Extract the (X, Y) coordinate from the center of the cell holding the provided text.  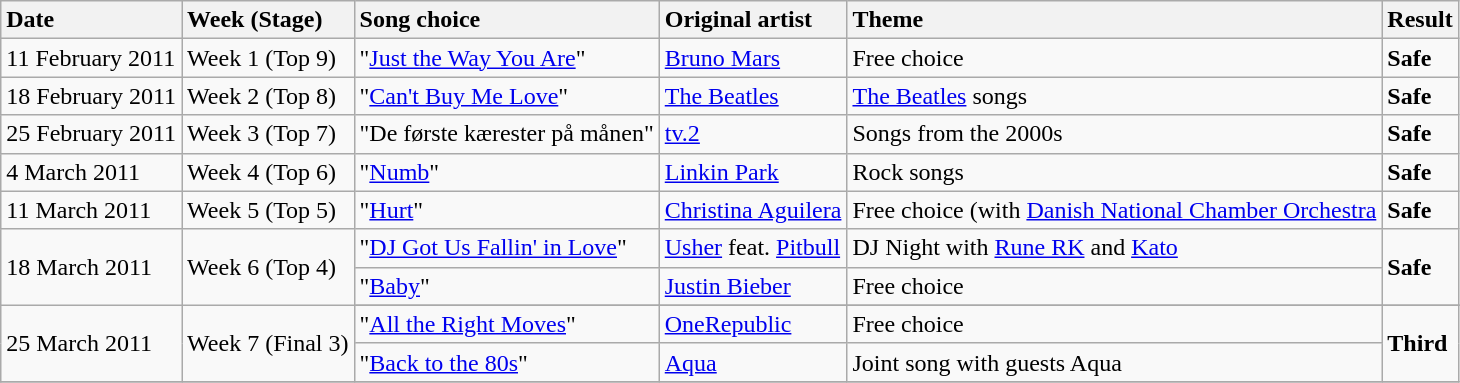
Christina Aguilera (753, 210)
The Beatles (753, 96)
"Numb" (506, 172)
Date (92, 20)
Week (Stage) (268, 20)
4 March 2011 (92, 172)
Week 2 (Top 8) (268, 96)
"Back to the 80s" (506, 362)
25 February 2011 (92, 134)
Rock songs (1114, 172)
Third (1420, 343)
Result (1420, 20)
"Hurt" (506, 210)
Week 3 (Top 7) (268, 134)
tv.2 (753, 134)
Joint song with guests Aqua (1114, 362)
"Can't Buy Me Love" (506, 96)
Linkin Park (753, 172)
Aqua (753, 362)
"Baby" (506, 286)
OneRepublic (753, 324)
Justin Bieber (753, 286)
Song choice (506, 20)
Songs from the 2000s (1114, 134)
Week 1 (Top 9) (268, 58)
Original artist (753, 20)
The Beatles songs (1114, 96)
Week 4 (Top 6) (268, 172)
"De første kærester på månen" (506, 134)
"All the Right Moves" (506, 324)
Free choice (with Danish National Chamber Orchestra (1114, 210)
18 March 2011 (92, 267)
Week 6 (Top 4) (268, 267)
"Just the Way You Are" (506, 58)
25 March 2011 (92, 343)
Bruno Mars (753, 58)
Theme (1114, 20)
18 February 2011 (92, 96)
"DJ Got Us Fallin' in Love" (506, 248)
11 March 2011 (92, 210)
Week 7 (Final 3) (268, 343)
DJ Night with Rune RK and Kato (1114, 248)
Week 5 (Top 5) (268, 210)
11 February 2011 (92, 58)
Usher feat. Pitbull (753, 248)
